Determine the (x, y) coordinate at the center of the cell enclosing the given text.  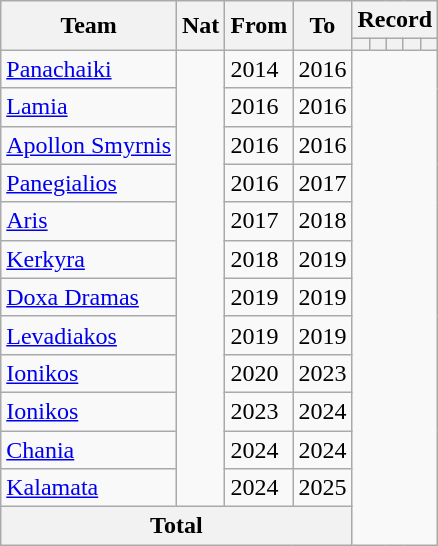
Levadiakos (89, 335)
Panegialios (89, 183)
Chania (89, 449)
To (322, 26)
From (259, 26)
Nat (201, 26)
Doxa Dramas (89, 297)
2025 (322, 488)
Lamia (89, 107)
Kalamata (89, 488)
2014 (259, 69)
Team (89, 26)
Aris (89, 221)
Panachaiki (89, 69)
Record (395, 20)
Kerkyra (89, 259)
2020 (259, 373)
Apollon Smyrnis (89, 145)
Total (176, 526)
